Identify which cell holds the provided text, then report its [X, Y] central coordinate. 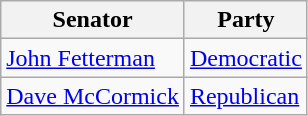
John Fetterman [93, 58]
Republican [246, 96]
Senator [93, 20]
Party [246, 20]
Dave McCormick [93, 96]
Democratic [246, 58]
